Detect which cell encompasses the target text, then output its (X, Y) center coordinate. 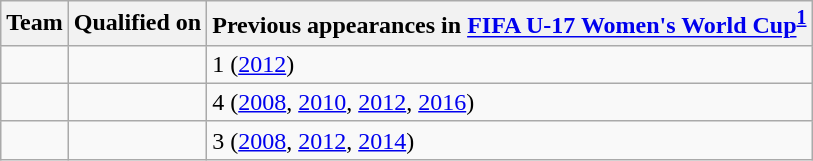
4 (2008, 2010, 2012, 2016) (510, 102)
Qualified on (137, 24)
3 (2008, 2012, 2014) (510, 140)
Previous appearances in FIFA U-17 Women's World Cup1 (510, 24)
1 (2012) (510, 64)
Team (35, 24)
